Extract the (x, y) coordinate from the center of the cell holding the provided text.  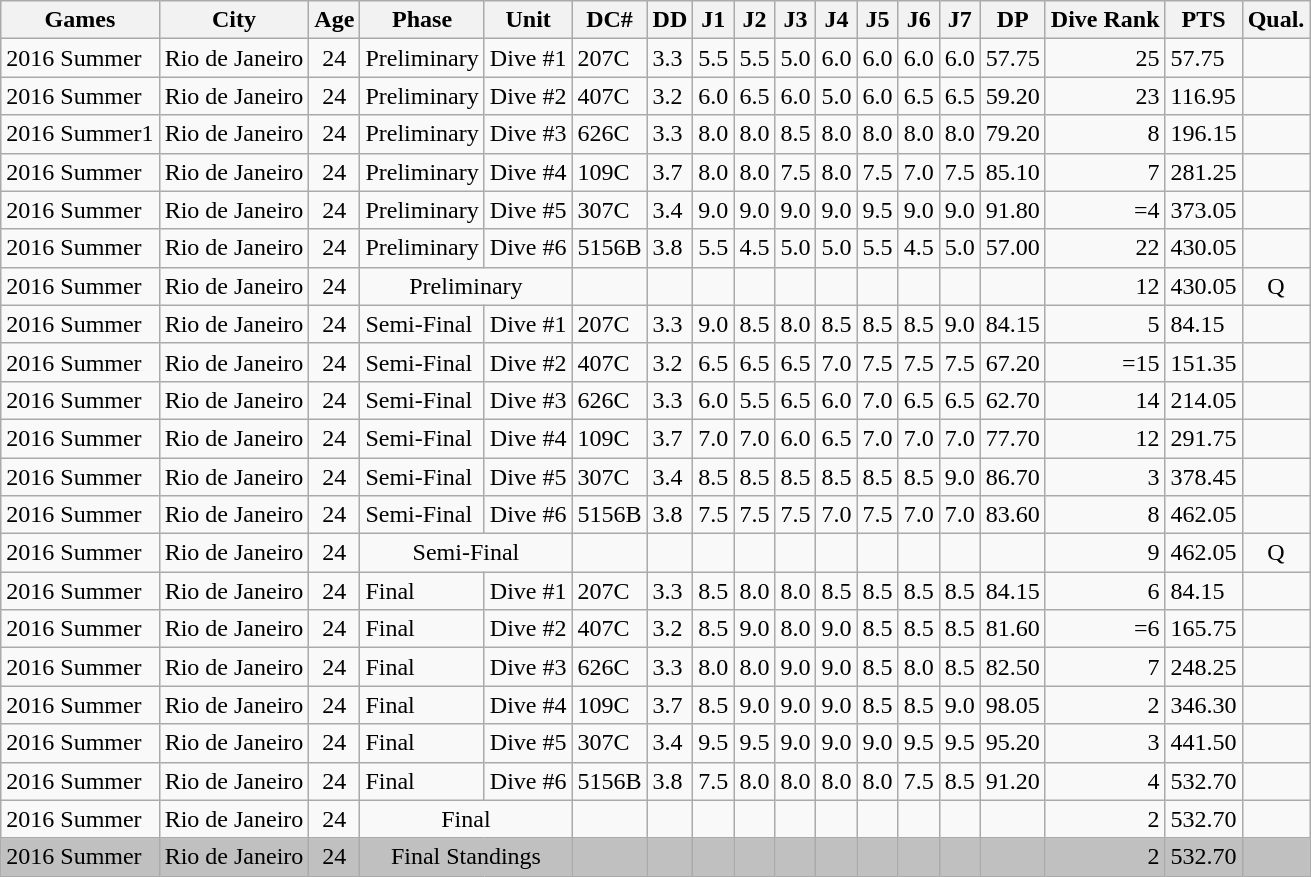
J4 (836, 20)
2016 Summer1 (80, 134)
91.20 (1012, 781)
Unit (528, 20)
25 (1105, 58)
DD (670, 20)
83.60 (1012, 515)
281.25 (1204, 172)
City (234, 20)
214.05 (1204, 400)
291.75 (1204, 438)
57.00 (1012, 248)
9 (1105, 553)
86.70 (1012, 477)
PTS (1204, 20)
Age (334, 20)
6 (1105, 591)
77.70 (1012, 438)
=15 (1105, 362)
22 (1105, 248)
196.15 (1204, 134)
4 (1105, 781)
373.05 (1204, 210)
Games (80, 20)
81.60 (1012, 629)
DC# (610, 20)
62.70 (1012, 400)
J3 (796, 20)
14 (1105, 400)
95.20 (1012, 743)
116.95 (1204, 96)
165.75 (1204, 629)
=6 (1105, 629)
J5 (878, 20)
59.20 (1012, 96)
91.80 (1012, 210)
J7 (960, 20)
Qual. (1276, 20)
248.25 (1204, 667)
346.30 (1204, 705)
J2 (754, 20)
Dive Rank (1105, 20)
441.50 (1204, 743)
79.20 (1012, 134)
98.05 (1012, 705)
5 (1105, 324)
85.10 (1012, 172)
Phase (422, 20)
151.35 (1204, 362)
=4 (1105, 210)
67.20 (1012, 362)
23 (1105, 96)
DP (1012, 20)
Final Standings (466, 857)
378.45 (1204, 477)
82.50 (1012, 667)
J6 (918, 20)
J1 (714, 20)
